Scan for the cell matching the given text and deliver its (x, y) coordinate at center. 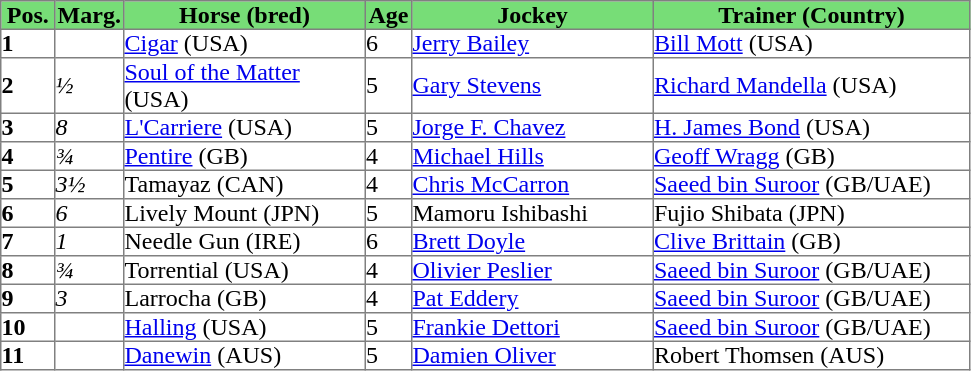
Olivier Peslier (533, 270)
10 (28, 327)
Brett Doyle (533, 241)
Frankie Dettori (533, 327)
Jorge F. Chavez (533, 127)
7 (28, 241)
Fujio Shibata (JPN) (811, 213)
Tamayaz (CAN) (245, 184)
Age (388, 15)
Danewin (AUS) (245, 355)
Geoff Wragg (GB) (811, 156)
Halling (USA) (245, 327)
Needle Gun (IRE) (245, 241)
Torrential (USA) (245, 270)
Clive Brittain (GB) (811, 241)
Pat Eddery (533, 298)
Damien Oliver (533, 355)
Bill Mott (USA) (811, 43)
½ (90, 86)
Pos. (28, 15)
3½ (90, 184)
Richard Mandella (USA) (811, 86)
Jerry Bailey (533, 43)
Larrocha (GB) (245, 298)
Mamoru Ishibashi (533, 213)
Soul of the Matter (USA) (245, 86)
11 (28, 355)
9 (28, 298)
Trainer (Country) (811, 15)
L'Carriere (USA) (245, 127)
Pentire (GB) (245, 156)
Jockey (533, 15)
Robert Thomsen (AUS) (811, 355)
Chris McCarron (533, 184)
2 (28, 86)
H. James Bond (USA) (811, 127)
Lively Mount (JPN) (245, 213)
Marg. (90, 15)
Michael Hills (533, 156)
Cigar (USA) (245, 43)
Horse (bred) (245, 15)
Gary Stevens (533, 86)
